Search for the cell housing the specified text and yield its [x, y] center coordinate. 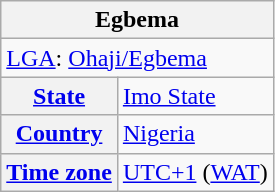
State [60, 96]
Imo State [195, 96]
LGA: Ohaji/Egbema [138, 58]
Country [60, 134]
Egbema [138, 20]
Time zone [60, 172]
UTC+1 (WAT) [195, 172]
Nigeria [195, 134]
